Identify which cell holds the provided text, then report its [x, y] central coordinate. 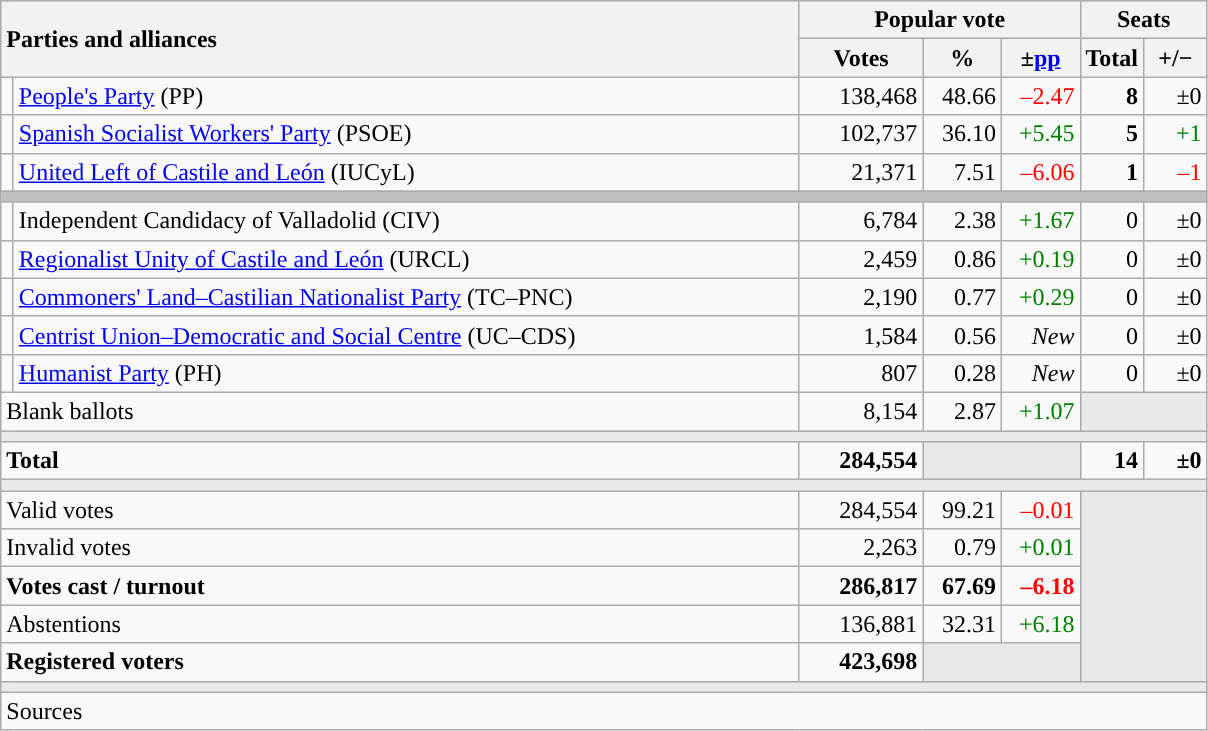
+0.29 [1040, 297]
136,881 [861, 624]
2.38 [962, 221]
+6.18 [1040, 624]
–1 [1176, 172]
Spanish Socialist Workers' Party (PSOE) [406, 134]
+1 [1176, 134]
United Left of Castile and León (IUCyL) [406, 172]
–6.18 [1040, 586]
0.28 [962, 373]
+0.01 [1040, 548]
±pp [1040, 58]
6,784 [861, 221]
102,737 [861, 134]
8 [1112, 96]
138,468 [861, 96]
32.31 [962, 624]
Popular vote [940, 20]
36.10 [962, 134]
+1.67 [1040, 221]
Votes [861, 58]
% [962, 58]
Centrist Union–Democratic and Social Centre (UC–CDS) [406, 335]
+1.07 [1040, 411]
+0.19 [1040, 259]
7.51 [962, 172]
1,584 [861, 335]
–6.06 [1040, 172]
+5.45 [1040, 134]
Regionalist Unity of Castile and León (URCL) [406, 259]
Independent Candidacy of Valladolid (CIV) [406, 221]
48.66 [962, 96]
0.56 [962, 335]
5 [1112, 134]
14 [1112, 461]
Votes cast / turnout [400, 586]
Commoners' Land–Castilian Nationalist Party (TC–PNC) [406, 297]
67.69 [962, 586]
0.79 [962, 548]
2.87 [962, 411]
8,154 [861, 411]
People's Party (PP) [406, 96]
Parties and alliances [400, 39]
0.77 [962, 297]
Registered voters [400, 662]
2,190 [861, 297]
Abstentions [400, 624]
99.21 [962, 510]
Sources [604, 711]
286,817 [861, 586]
423,698 [861, 662]
0.86 [962, 259]
–2.47 [1040, 96]
1 [1112, 172]
2,263 [861, 548]
21,371 [861, 172]
+/− [1176, 58]
2,459 [861, 259]
Invalid votes [400, 548]
Seats [1144, 20]
Humanist Party (PH) [406, 373]
–0.01 [1040, 510]
Valid votes [400, 510]
807 [861, 373]
Blank ballots [400, 411]
